Scan for the cell matching the given text and deliver its [x, y] coordinate at center. 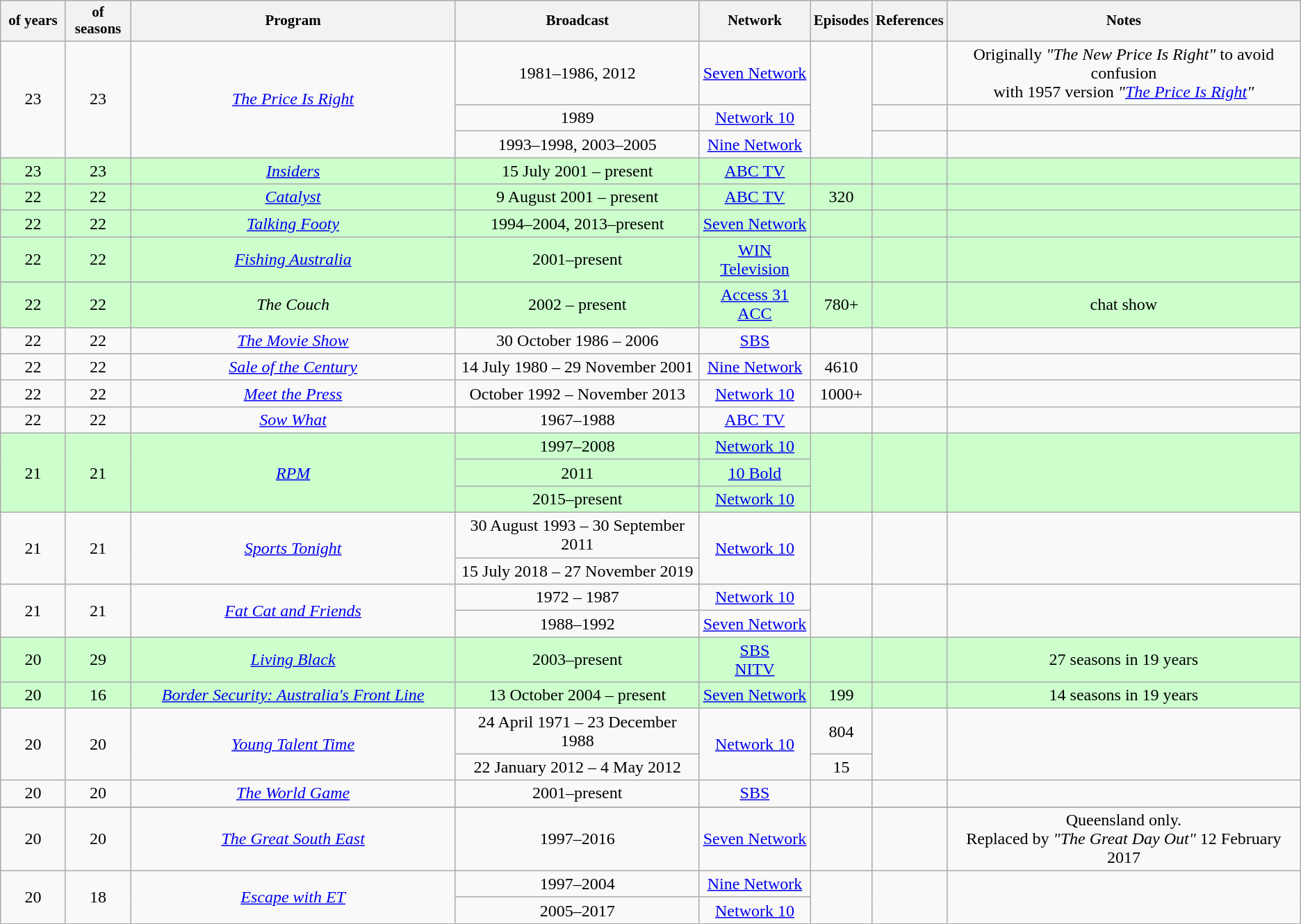
Episodes [841, 21]
199 [841, 695]
2011 [577, 472]
2015–present [577, 500]
9 August 2001 – present [577, 197]
15 July 2018 – 27 November 2019 [577, 571]
320 [841, 197]
10 Bold [755, 472]
chat show [1124, 304]
Catalyst [293, 197]
1972 – 1987 [577, 597]
Escape with ET [293, 897]
30 October 1986 – 2006 [577, 340]
Meet the Press [293, 393]
804 [841, 731]
15 [841, 767]
Network [755, 21]
29 [98, 660]
of years [33, 21]
1997–2004 [577, 884]
Young Talent Time [293, 745]
Fat Cat and Friends [293, 611]
Broadcast [577, 21]
14 July 1980 – 29 November 2001 [577, 367]
780+ [841, 304]
WIN Television [755, 260]
1988–1992 [577, 624]
SBS NITV [755, 660]
October 1992 – November 2013 [577, 393]
15 July 2001 – present [577, 171]
1993–1998, 2003–2005 [577, 145]
16 [98, 695]
Originally "The New Price Is Right" to avoid confusion with 1957 version "The Price Is Right" [1124, 73]
Fishing Australia [293, 260]
The World Game [293, 793]
RPM [293, 472]
Program [293, 21]
Notes [1124, 21]
Insiders [293, 171]
1994–2004, 2013–present [577, 224]
13 October 2004 – present [577, 695]
The Couch [293, 304]
18 [98, 897]
22 January 2012 – 4 May 2012 [577, 767]
24 April 1971 – 23 December 1988 [577, 731]
1981–1986, 2012 [577, 73]
Queensland only. Replaced by "The Great Day Out" 12 February 2017 [1124, 839]
References [909, 21]
30 August 1993 – 30 September 2011 [577, 535]
Talking Footy [293, 224]
The Movie Show [293, 340]
2003–present [577, 660]
14 seasons in 19 years [1124, 695]
Sports Tonight [293, 549]
Living Black [293, 660]
1989 [577, 118]
1967–1988 [577, 420]
2005–2017 [577, 910]
The Great South East [293, 839]
2002 – present [577, 304]
1997–2008 [577, 446]
1000+ [841, 393]
The Price Is Right [293, 99]
4610 [841, 367]
Border Security: Australia's Front Line [293, 695]
of seasons [98, 21]
27 seasons in 19 years [1124, 660]
Sale of the Century [293, 367]
1997–2016 [577, 839]
Access 31ACC [755, 304]
Sow What [293, 420]
